Identify which cell holds the provided text, then report its (X, Y) central coordinate. 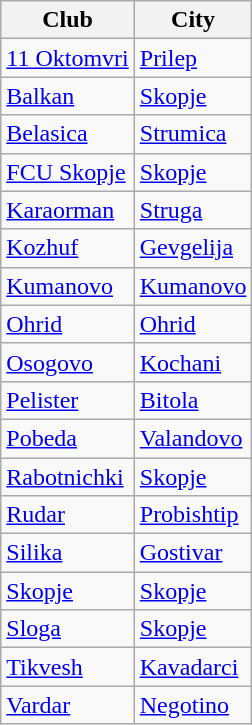
Kavadarci (193, 667)
Strumica (193, 134)
Vardar (68, 705)
Club (68, 20)
FCU Skopje (68, 172)
Belasica (68, 134)
Pobeda (68, 438)
Negotino (193, 705)
Sloga (68, 629)
City (193, 20)
Balkan (68, 96)
Kozhuf (68, 248)
Rudar (68, 515)
Silika (68, 553)
Valandovo (193, 438)
Gevgelija (193, 248)
Rabotnichki (68, 477)
Bitola (193, 400)
Kochani (193, 362)
Pelister (68, 400)
Tikvesh (68, 667)
Prilep (193, 58)
Gostivar (193, 553)
Osogovo (68, 362)
Struga (193, 210)
11 Oktomvri (68, 58)
Karaorman (68, 210)
Probishtip (193, 515)
